Detect which cell encompasses the target text, then output its [x, y] center coordinate. 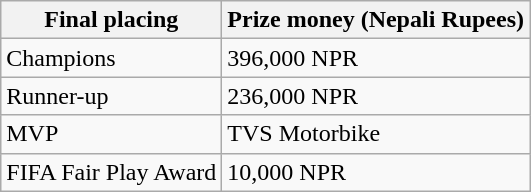
TVS Motorbike [376, 134]
Prize money (Nepali Rupees) [376, 20]
Runner-up [112, 96]
236,000 NPR [376, 96]
FIFA Fair Play Award [112, 172]
10,000 NPR [376, 172]
Champions [112, 58]
396,000 NPR [376, 58]
Final placing [112, 20]
MVP [112, 134]
